Return (x, y) of the center of cell containing provided text 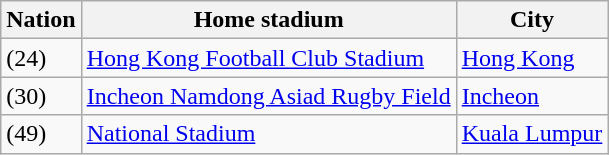
Hong Kong Football Club Stadium (268, 58)
Kuala Lumpur (532, 134)
Incheon (532, 96)
(24) (41, 58)
Hong Kong (532, 58)
National Stadium (268, 134)
Home stadium (268, 20)
Nation (41, 20)
(49) (41, 134)
(30) (41, 96)
Incheon Namdong Asiad Rugby Field (268, 96)
City (532, 20)
